Determine the (x, y) coordinate at the center of the cell enclosing the given text.  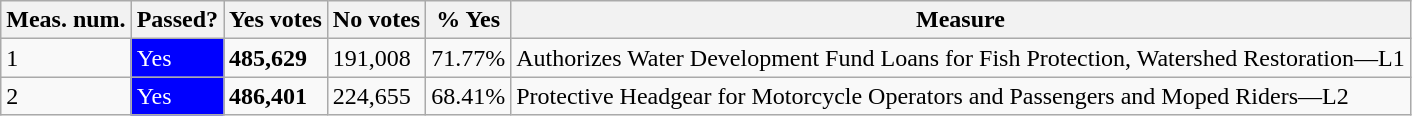
Measure (960, 20)
Protective Headgear for Motorcycle Operators and Passengers and Moped Riders—L2 (960, 96)
% Yes (468, 20)
Authorizes Water Development Fund Loans for Fish Protection, Watershed Restoration—L1 (960, 58)
486,401 (276, 96)
No votes (376, 20)
485,629 (276, 58)
224,655 (376, 96)
68.41% (468, 96)
Yes votes (276, 20)
191,008 (376, 58)
Passed? (177, 20)
1 (66, 58)
Meas. num. (66, 20)
71.77% (468, 58)
2 (66, 96)
